For the text-containing cell, return its midpoint in [x, y] coordinate format. 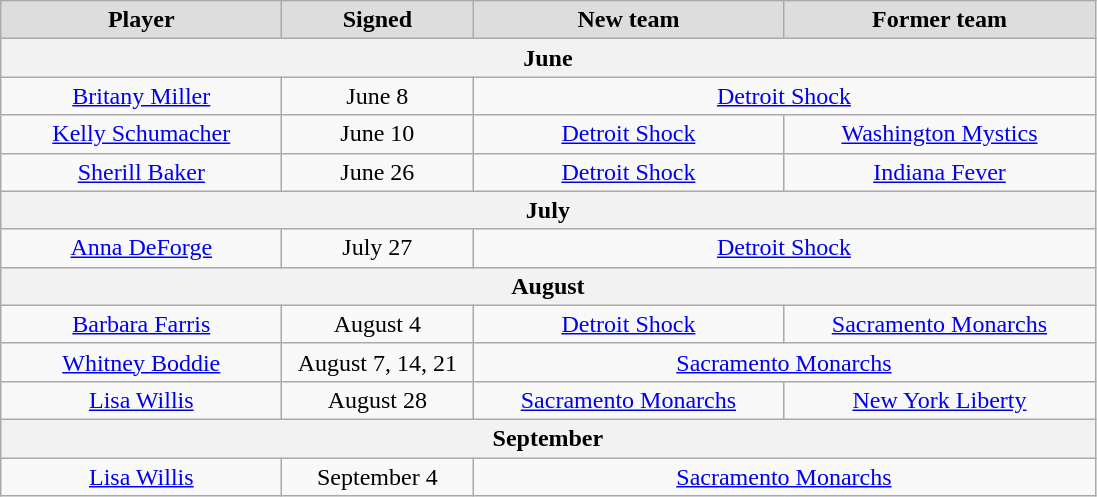
Whitney Boddie [142, 362]
September [548, 438]
Signed [378, 20]
July [548, 210]
August [548, 286]
June [548, 58]
July 27 [378, 248]
August 7, 14, 21 [378, 362]
August 4 [378, 324]
Sherill Baker [142, 172]
New team [628, 20]
Barbara Farris [142, 324]
June 8 [378, 96]
August 28 [378, 400]
Kelly Schumacher [142, 134]
New York Liberty [940, 400]
June 10 [378, 134]
September 4 [378, 477]
Indiana Fever [940, 172]
Washington Mystics [940, 134]
Former team [940, 20]
Anna DeForge [142, 248]
Player [142, 20]
Britany Miller [142, 96]
June 26 [378, 172]
